From the cell containing the given text, extract its center point as (x, y) coordinate. 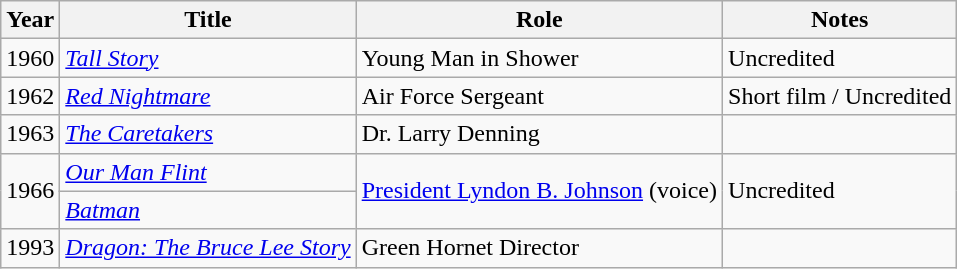
Title (208, 20)
President Lyndon B. Johnson (voice) (539, 191)
1963 (30, 134)
1966 (30, 191)
Year (30, 20)
Young Man in Shower (539, 58)
1960 (30, 58)
Our Man Flint (208, 172)
1993 (30, 248)
Dragon: The Bruce Lee Story (208, 248)
Role (539, 20)
Dr. Larry Denning (539, 134)
1962 (30, 96)
Air Force Sergeant (539, 96)
The Caretakers (208, 134)
Batman (208, 210)
Short film / Uncredited (840, 96)
Green Hornet Director (539, 248)
Tall Story (208, 58)
Notes (840, 20)
Red Nightmare (208, 96)
